Output the [X, Y] coordinate of the center of the cell containing the given text.  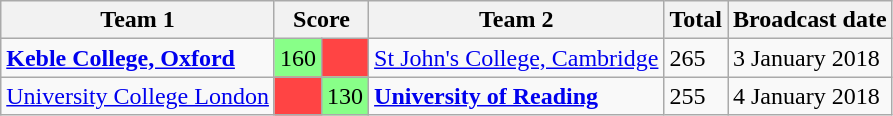
265 [696, 58]
Score [321, 20]
4 January 2018 [810, 96]
130 [346, 96]
Team 1 [138, 20]
Broadcast date [810, 20]
3 January 2018 [810, 58]
160 [298, 58]
St John's College, Cambridge [516, 58]
University College London [138, 96]
University of Reading [516, 96]
Team 2 [516, 20]
255 [696, 96]
Keble College, Oxford [138, 58]
Total [696, 20]
